Extract the [X, Y] coordinate from the center of the cell holding the provided text.  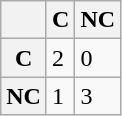
3 [98, 96]
1 [60, 96]
2 [60, 58]
0 [98, 58]
